Scan for the cell matching the given text and deliver its (X, Y) coordinate at center. 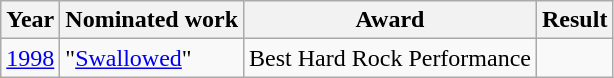
Award (390, 20)
Result (575, 20)
"Swallowed" (152, 58)
Year (30, 20)
1998 (30, 58)
Nominated work (152, 20)
Best Hard Rock Performance (390, 58)
